Capture the cell that displays the provided text and extract its [X, Y] central coordinate. 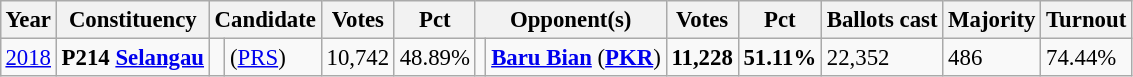
51.11% [780, 57]
Constituency [132, 20]
Year [28, 20]
74.44% [1086, 57]
P214 Selangau [132, 57]
Opponent(s) [570, 20]
Majority [992, 20]
(PRS) [273, 57]
10,742 [358, 57]
22,352 [882, 57]
Candidate [265, 20]
48.89% [434, 57]
11,228 [702, 57]
2018 [28, 57]
486 [992, 57]
Ballots cast [882, 20]
Turnout [1086, 20]
Baru Bian (PKR) [576, 57]
